Search for the cell housing the specified text and yield its [x, y] center coordinate. 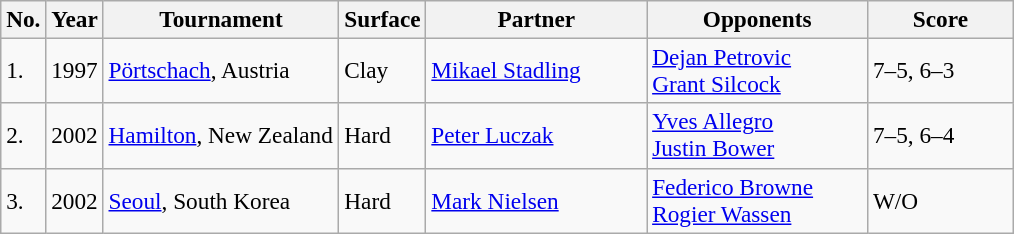
Mark Nielsen [536, 200]
Federico Browne Rogier Wassen [758, 200]
7–5, 6–3 [941, 70]
2. [24, 136]
Yves Allegro Justin Bower [758, 136]
7–5, 6–4 [941, 136]
Peter Luczak [536, 136]
Dejan Petrovic Grant Silcock [758, 70]
Opponents [758, 19]
Surface [382, 19]
Partner [536, 19]
3. [24, 200]
Hamilton, New Zealand [221, 136]
Seoul, South Korea [221, 200]
W/O [941, 200]
1997 [74, 70]
Mikael Stadling [536, 70]
Pörtschach, Austria [221, 70]
Clay [382, 70]
Year [74, 19]
No. [24, 19]
Tournament [221, 19]
Score [941, 19]
1. [24, 70]
